Return (x, y) of the center of cell containing provided text 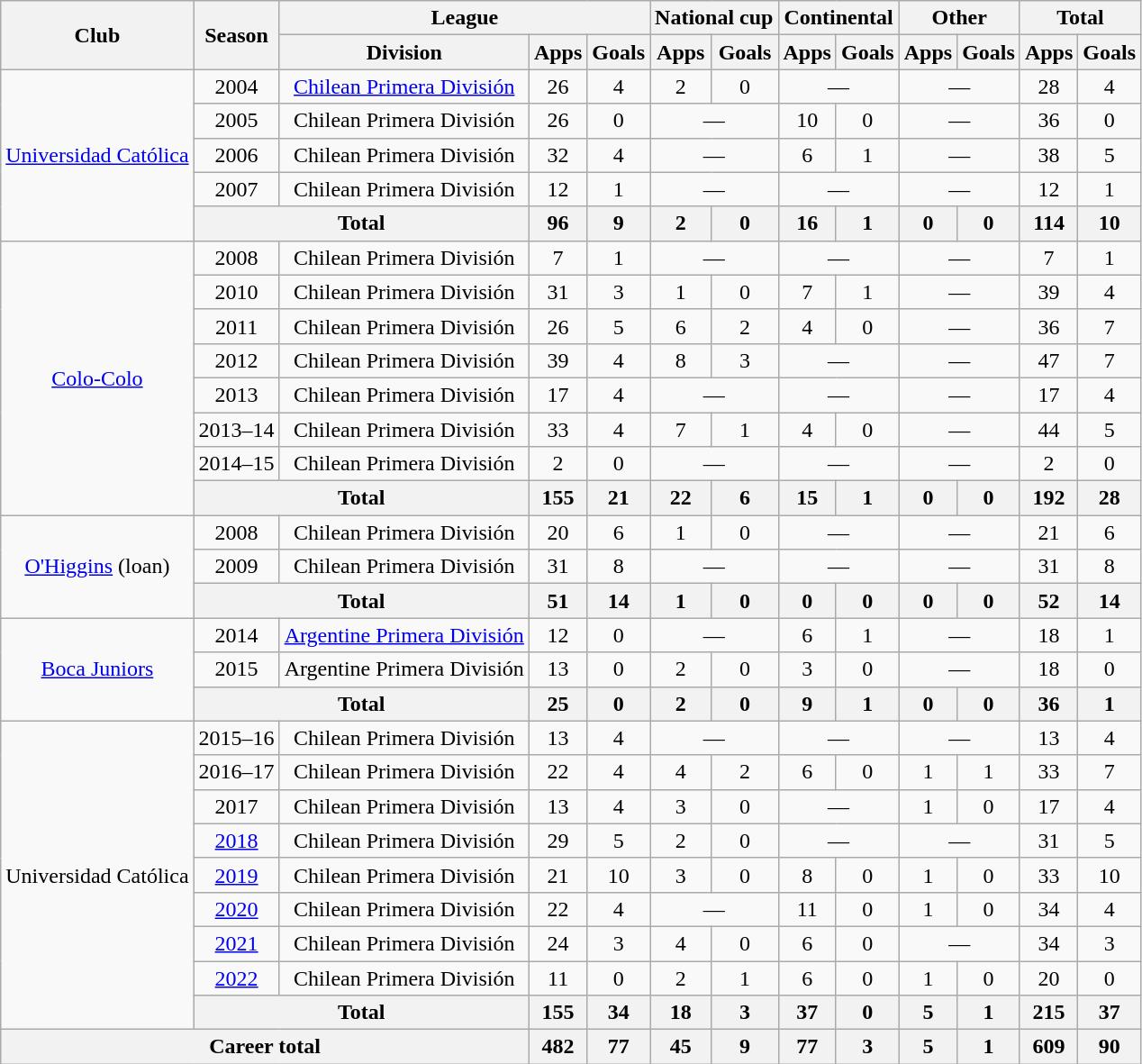
45 (681, 1047)
2014–15 (236, 464)
Season (236, 35)
Other (959, 18)
2019 (236, 875)
38 (1048, 155)
League (465, 18)
192 (1048, 498)
2010 (236, 292)
2007 (236, 189)
2009 (236, 567)
2011 (236, 326)
52 (1048, 601)
2020 (236, 909)
Colo-Colo (97, 377)
2014 (236, 635)
2022 (236, 978)
O'Higgins (loan) (97, 567)
2016–17 (236, 772)
2006 (236, 155)
96 (557, 223)
44 (1048, 430)
25 (557, 704)
2018 (236, 841)
114 (1048, 223)
2013 (236, 395)
2015–16 (236, 738)
609 (1048, 1047)
Club (97, 35)
2005 (236, 121)
47 (1048, 360)
32 (557, 155)
2015 (236, 669)
16 (807, 223)
2017 (236, 806)
29 (557, 841)
National cup (714, 18)
15 (807, 498)
482 (557, 1047)
2012 (236, 360)
24 (557, 943)
51 (557, 601)
Continental (838, 18)
215 (1048, 1013)
Division (403, 52)
Boca Juniors (97, 669)
2013–14 (236, 430)
Career total (265, 1047)
2021 (236, 943)
90 (1110, 1047)
2004 (236, 86)
